Output the [X, Y] coordinate of the center of the cell containing the given text.  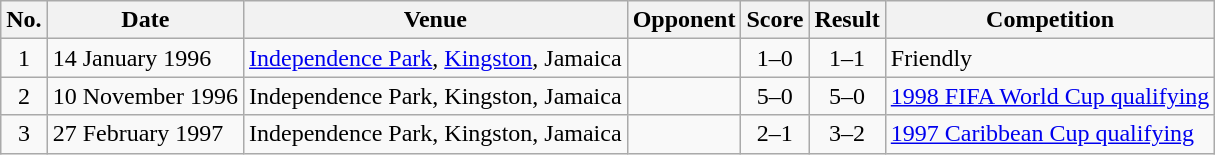
Competition [1050, 20]
1–0 [775, 58]
3–2 [847, 134]
14 January 1996 [145, 58]
1997 Caribbean Cup qualifying [1050, 134]
10 November 1996 [145, 96]
2 [24, 96]
2–1 [775, 134]
Opponent [684, 20]
27 February 1997 [145, 134]
Venue [436, 20]
1 [24, 58]
1998 FIFA World Cup qualifying [1050, 96]
1–1 [847, 58]
No. [24, 20]
Result [847, 20]
Friendly [1050, 58]
Date [145, 20]
Score [775, 20]
3 [24, 134]
